Pinpoint the cell where the given text exists, returning its (X, Y) midpoint coordinate. 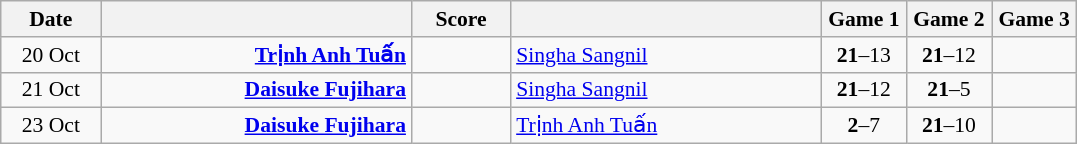
Game 1 (864, 19)
20 Oct (51, 55)
Score (461, 19)
21–13 (864, 55)
23 Oct (51, 126)
2–7 (864, 126)
Game 3 (1034, 19)
21–5 (948, 90)
21–10 (948, 126)
21 Oct (51, 90)
Game 2 (948, 19)
Date (51, 19)
